For the text-containing cell, return its midpoint in [X, Y] coordinate format. 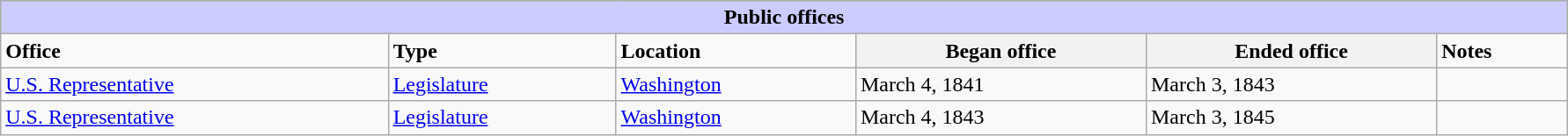
Notes [1503, 51]
March 3, 1845 [1291, 118]
March 3, 1843 [1291, 84]
Location [736, 51]
March 4, 1843 [1000, 118]
Public offices [785, 18]
Began office [1000, 51]
Ended office [1291, 51]
Type [502, 51]
March 4, 1841 [1000, 84]
Office [194, 51]
